Find where the given text appears and provide that cell's center as (X, Y) coordinate. 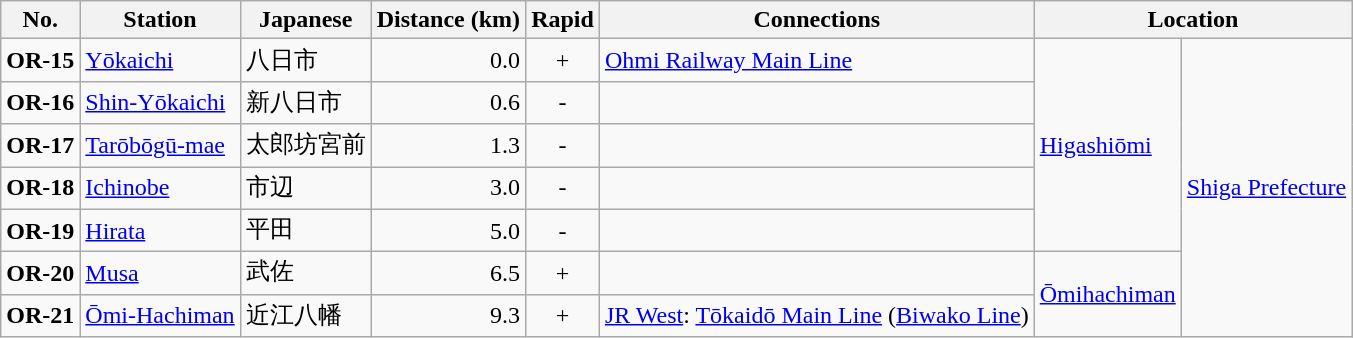
JR West: Tōkaidō Main Line (Biwako Line) (816, 316)
Ōmi-Hachiman (160, 316)
No. (40, 20)
OR-20 (40, 274)
Shiga Prefecture (1266, 188)
平田 (306, 230)
3.0 (448, 188)
Distance (km) (448, 20)
1.3 (448, 146)
新八日市 (306, 102)
Connections (816, 20)
OR-19 (40, 230)
0.0 (448, 60)
武佐 (306, 274)
Station (160, 20)
Higashiōmi (1108, 146)
Rapid (563, 20)
八日市 (306, 60)
Ohmi Railway Main Line (816, 60)
OR-21 (40, 316)
Tarōbōgū-mae (160, 146)
Ōmihachiman (1108, 294)
Hirata (160, 230)
Location (1192, 20)
Japanese (306, 20)
Musa (160, 274)
OR-16 (40, 102)
近江八幡 (306, 316)
Yōkaichi (160, 60)
Shin-Yōkaichi (160, 102)
OR-17 (40, 146)
太郎坊宮前 (306, 146)
OR-18 (40, 188)
OR-15 (40, 60)
市辺 (306, 188)
6.5 (448, 274)
0.6 (448, 102)
5.0 (448, 230)
Ichinobe (160, 188)
9.3 (448, 316)
